Capture the cell that displays the provided text and extract its (X, Y) central coordinate. 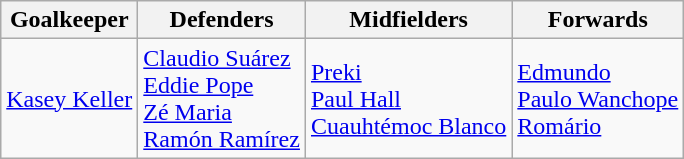
Forwards (598, 20)
Midfielders (408, 20)
Kasey Keller (70, 98)
Defenders (222, 20)
Claudio Suárez Eddie Pope Zé Maria Ramón Ramírez (222, 98)
Preki Paul Hall Cuauhtémoc Blanco (408, 98)
Goalkeeper (70, 20)
Edmundo Paulo Wanchope Romário (598, 98)
